Find where the given text appears and provide that cell's center as [x, y] coordinate. 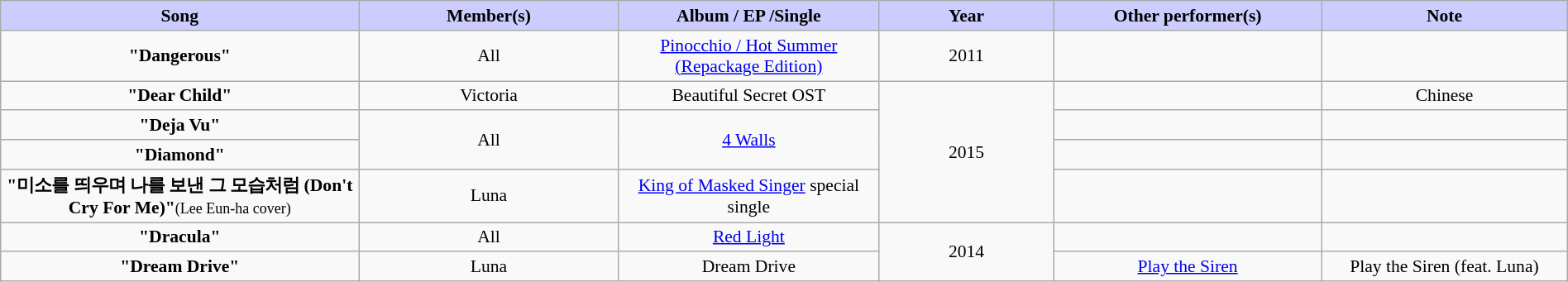
Chinese [1445, 96]
"Dangerous" [180, 55]
Play the Siren [1188, 266]
Dream Drive [748, 266]
Other performer(s) [1188, 16]
2011 [967, 55]
4 Walls [748, 139]
"미소를 띄우며 나를 보낸 그 모습처럼 (Don't Cry For Me)"(Lee Eun-ha cover) [180, 195]
Album / EP /Single [748, 16]
Year [967, 16]
Song [180, 16]
2015 [967, 152]
King of Masked Singer special single [748, 195]
Pinocchio / Hot Summer (Repackage Edition) [748, 55]
"Dracula" [180, 237]
"Dear Child" [180, 96]
Red Light [748, 237]
Play the Siren (feat. Luna) [1445, 266]
"Diamond" [180, 155]
"Deja Vu" [180, 125]
Note [1445, 16]
"Dream Drive" [180, 266]
Victoria [489, 96]
Beautiful Secret OST [748, 96]
Member(s) [489, 16]
2014 [967, 251]
